From the cell containing the given text, extract its center point as [x, y] coordinate. 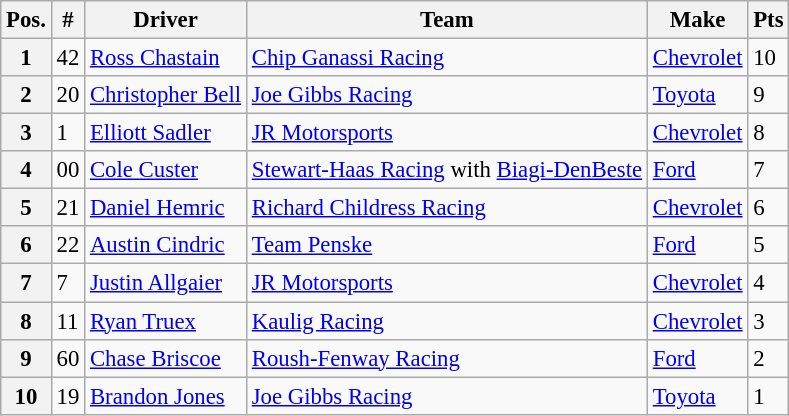
Kaulig Racing [446, 321]
Ryan Truex [166, 321]
19 [68, 396]
42 [68, 58]
Daniel Hemric [166, 208]
Austin Cindric [166, 245]
Driver [166, 20]
Brandon Jones [166, 396]
Team [446, 20]
Make [697, 20]
Justin Allgaier [166, 283]
Pts [768, 20]
20 [68, 95]
00 [68, 170]
Chip Ganassi Racing [446, 58]
21 [68, 208]
Ross Chastain [166, 58]
Roush-Fenway Racing [446, 358]
# [68, 20]
60 [68, 358]
Team Penske [446, 245]
11 [68, 321]
Stewart-Haas Racing with Biagi-DenBeste [446, 170]
22 [68, 245]
Richard Childress Racing [446, 208]
Cole Custer [166, 170]
Pos. [26, 20]
Christopher Bell [166, 95]
Chase Briscoe [166, 358]
Elliott Sadler [166, 133]
